Return the (x, y) coordinate for the center point of the cell that contains the specified text.  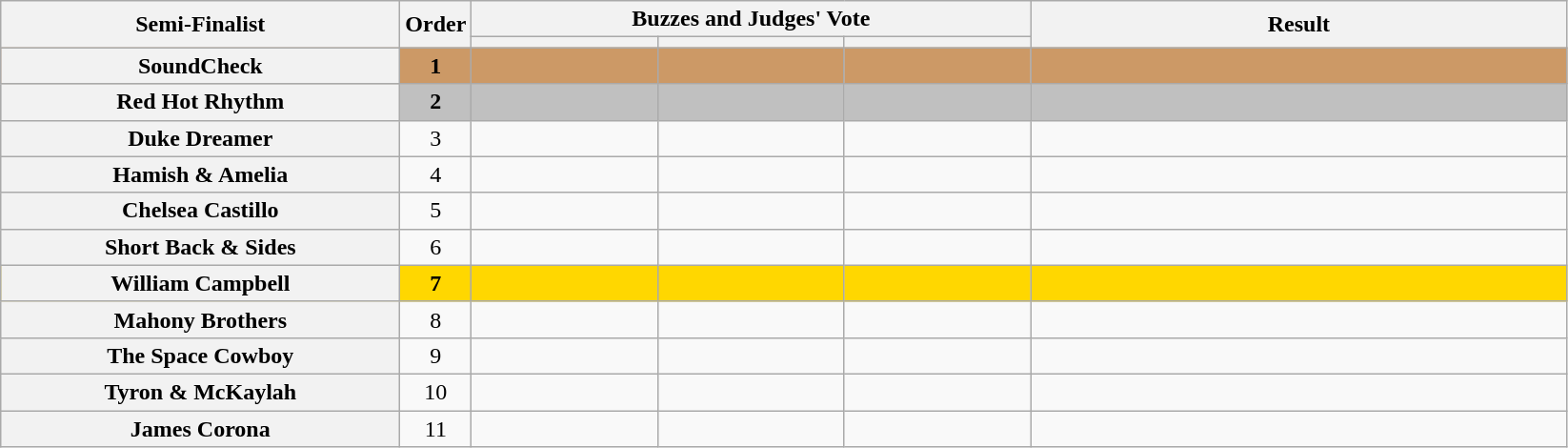
Buzzes and Judges' Vote (751, 19)
8 (436, 319)
9 (436, 356)
3 (436, 138)
2 (436, 102)
Mahony Brothers (200, 319)
Hamish & Amelia (200, 174)
Short Back & Sides (200, 247)
Duke Dreamer (200, 138)
5 (436, 211)
Order (436, 25)
Semi-Finalist (200, 25)
Tyron & McKaylah (200, 392)
7 (436, 283)
6 (436, 247)
4 (436, 174)
Chelsea Castillo (200, 211)
William Campbell (200, 283)
10 (436, 392)
1 (436, 66)
The Space Cowboy (200, 356)
11 (436, 428)
James Corona (200, 428)
SoundCheck (200, 66)
Red Hot Rhythm (200, 102)
Result (1299, 25)
